Output the (x, y) coordinate of the center of the cell containing the given text.  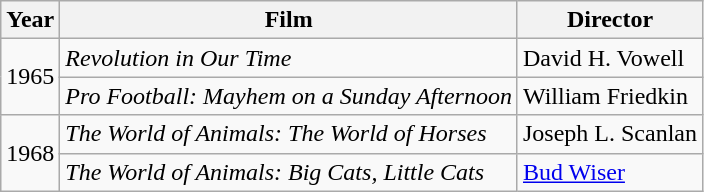
1968 (30, 153)
Film (289, 20)
Bud Wiser (610, 172)
Joseph L. Scanlan (610, 134)
David H. Vowell (610, 58)
Pro Football: Mayhem on a Sunday Afternoon (289, 96)
The World of Animals: Big Cats, Little Cats (289, 172)
Revolution in Our Time (289, 58)
Year (30, 20)
William Friedkin (610, 96)
1965 (30, 77)
The World of Animals: The World of Horses (289, 134)
Director (610, 20)
